Search for the cell housing the specified text and yield its (x, y) center coordinate. 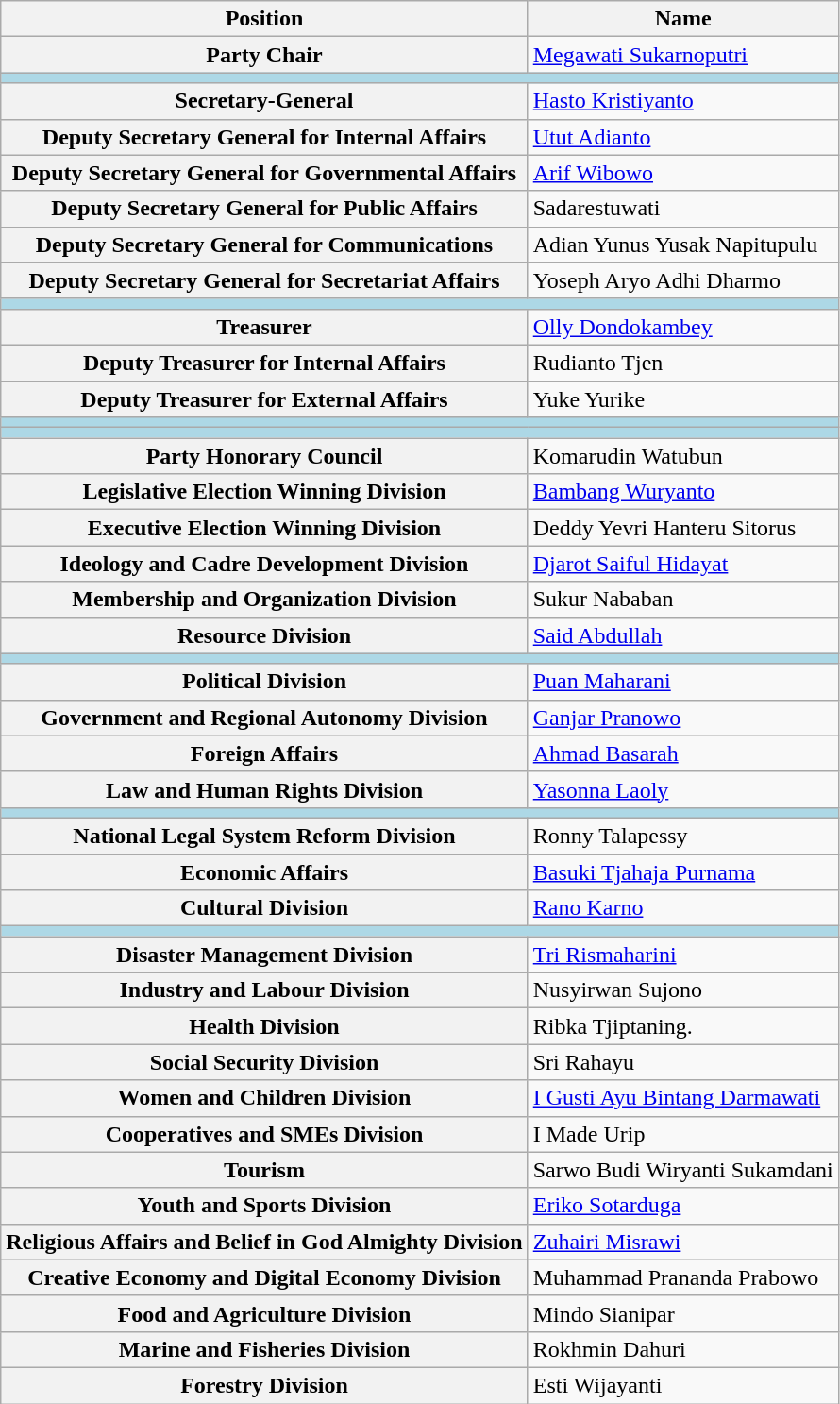
Disaster Management Division (264, 955)
Arif Wibowo (683, 173)
Party Chair (264, 55)
Puan Maharani (683, 682)
Social Security Division (264, 1062)
Bambang Wuryanto (683, 492)
Megawati Sukarnoputri (683, 55)
Cultural Division (264, 908)
Esti Wijayanti (683, 1385)
Cooperatives and SMEs Division (264, 1134)
Yoseph Aryo Adhi Dharmo (683, 280)
Treasurer (264, 327)
Position (264, 19)
Olly Dondokambey (683, 327)
Sri Rahayu (683, 1062)
Hasto Kristiyanto (683, 101)
Ahmad Basarah (683, 753)
Deputy Secretary General for Governmental Affairs (264, 173)
Rano Karno (683, 908)
Eriko Sotarduga (683, 1206)
Sarwo Budi Wiryanti Sukamdani (683, 1170)
Health Division (264, 1026)
Women and Children Division (264, 1098)
Zuhairi Misrawi (683, 1242)
Political Division (264, 682)
Economic Affairs (264, 871)
Creative Economy and Digital Economy Division (264, 1277)
Industry and Labour Division (264, 990)
Sadarestuwati (683, 209)
Utut Adianto (683, 137)
Food and Agriculture Division (264, 1313)
I Gusti Ayu Bintang Darmawati (683, 1098)
Executive Election Winning Division (264, 528)
I Made Urip (683, 1134)
Marine and Fisheries Division (264, 1349)
Deputy Secretary General for Communications (264, 245)
Deputy Secretary General for Secretariat Affairs (264, 280)
Deputy Secretary General for Internal Affairs (264, 137)
Ganjar Pranowo (683, 718)
Government and Regional Autonomy Division (264, 718)
Tourism (264, 1170)
Forestry Division (264, 1385)
Law and Human Rights Division (264, 789)
Mindo Sianipar (683, 1313)
Tri Rismaharini (683, 955)
Secretary-General (264, 101)
National Legal System Reform Division (264, 836)
Youth and Sports Division (264, 1206)
Rokhmin Dahuri (683, 1349)
Basuki Tjahaja Purnama (683, 871)
Name (683, 19)
Resource Division (264, 635)
Foreign Affairs (264, 753)
Rudianto Tjen (683, 363)
Ribka Tjiptaning. (683, 1026)
Deputy Treasurer for Internal Affairs (264, 363)
Djarot Saiful Hidayat (683, 564)
Party Honorary Council (264, 456)
Religious Affairs and Belief in God Almighty Division (264, 1242)
Nusyirwan Sujono (683, 990)
Muhammad Prananda Prabowo (683, 1277)
Adian Yunus Yusak Napitupulu (683, 245)
Yasonna Laoly (683, 789)
Deddy Yevri Hanteru Sitorus (683, 528)
Yuke Yurike (683, 399)
Komarudin Watubun (683, 456)
Legislative Election Winning Division (264, 492)
Deputy Secretary General for Public Affairs (264, 209)
Deputy Treasurer for External Affairs (264, 399)
Membership and Organization Division (264, 600)
Said Abdullah (683, 635)
Ronny Talapessy (683, 836)
Sukur Nababan (683, 600)
Ideology and Cadre Development Division (264, 564)
